Detect which cell encompasses the target text, then output its (x, y) center coordinate. 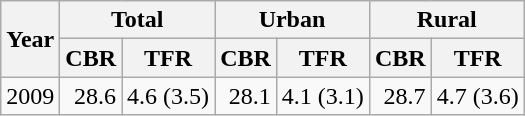
Total (138, 20)
4.1 (3.1) (322, 96)
4.7 (3.6) (478, 96)
Year (30, 39)
28.6 (91, 96)
Rural (446, 20)
28.1 (246, 96)
28.7 (400, 96)
2009 (30, 96)
4.6 (3.5) (168, 96)
Urban (292, 20)
